Return the [x, y] coordinate for the center point of the cell that contains the specified text.  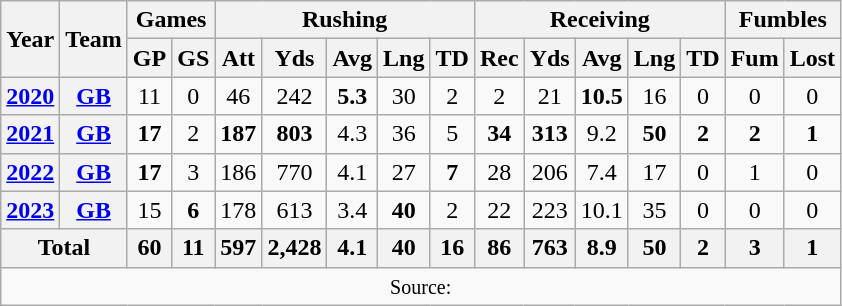
Source: [421, 286]
Fumbles [782, 20]
763 [550, 248]
178 [238, 210]
10.1 [602, 210]
GP [149, 58]
Att [238, 58]
2021 [30, 134]
313 [550, 134]
35 [654, 210]
7.4 [602, 172]
9.2 [602, 134]
Lost [812, 58]
597 [238, 248]
Receiving [600, 20]
GS [194, 58]
30 [404, 96]
3.4 [352, 210]
Year [30, 39]
28 [499, 172]
2020 [30, 96]
Rec [499, 58]
10.5 [602, 96]
60 [149, 248]
22 [499, 210]
5.3 [352, 96]
5 [452, 134]
46 [238, 96]
Games [170, 20]
2022 [30, 172]
Rushing [345, 20]
Team [94, 39]
36 [404, 134]
2,428 [294, 248]
7 [452, 172]
6 [194, 210]
2023 [30, 210]
613 [294, 210]
15 [149, 210]
803 [294, 134]
21 [550, 96]
770 [294, 172]
86 [499, 248]
Total [64, 248]
242 [294, 96]
34 [499, 134]
223 [550, 210]
8.9 [602, 248]
27 [404, 172]
186 [238, 172]
Fum [754, 58]
4.3 [352, 134]
206 [550, 172]
187 [238, 134]
